Identify which cell holds the provided text, then report its (X, Y) central coordinate. 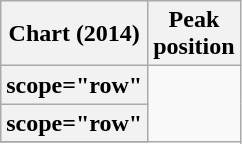
Chart (2014) (74, 34)
Peakposition (194, 34)
